Return (x, y) of the center of cell containing provided text 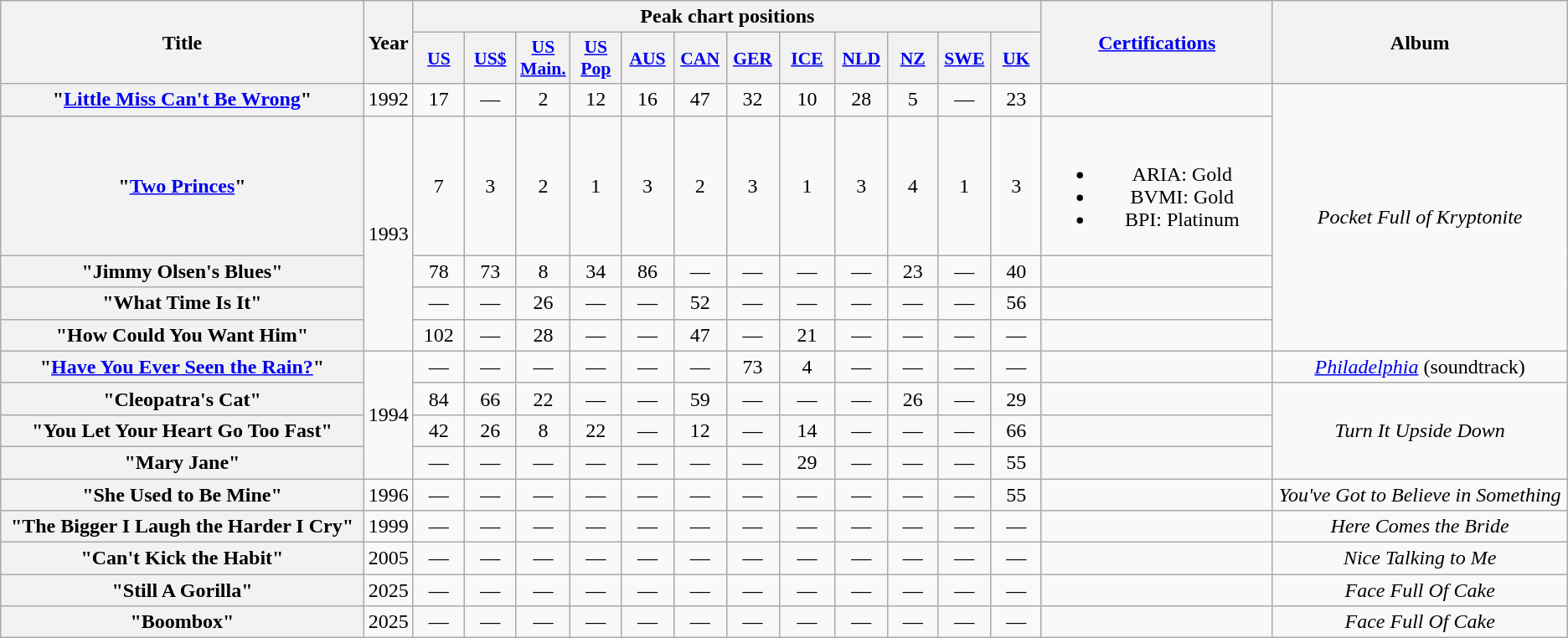
1994 (389, 414)
52 (700, 303)
USMain. (543, 59)
UK (1017, 59)
US$ (491, 59)
102 (439, 335)
84 (439, 399)
US Pop (596, 59)
Nice Talking to Me (1420, 558)
Title (183, 42)
NZ (913, 59)
5 (913, 100)
21 (807, 335)
"Two Princes" (183, 186)
56 (1017, 303)
GER (752, 59)
10 (807, 100)
2005 (389, 558)
SWE (965, 59)
"Still A Gorilla" (183, 590)
Here Comes the Bride (1420, 527)
1996 (389, 495)
32 (752, 100)
14 (807, 430)
NLD (861, 59)
CAN (700, 59)
"You Let Your Heart Go Too Fast" (183, 430)
7 (439, 186)
40 (1017, 271)
1999 (389, 527)
Turn It Upside Down (1420, 430)
AUS (647, 59)
17 (439, 100)
78 (439, 271)
"Cleopatra's Cat" (183, 399)
Pocket Full of Kryptonite (1420, 218)
You've Got to Believe in Something (1420, 495)
ICE (807, 59)
"Boombox" (183, 622)
34 (596, 271)
Album (1420, 42)
"Little Miss Can't Be Wrong" (183, 100)
"Jimmy Olsen's Blues" (183, 271)
Peak chart positions (727, 17)
86 (647, 271)
ARIA: GoldBVMI: GoldBPI: Platinum (1157, 186)
Year (389, 42)
42 (439, 430)
"She Used to Be Mine" (183, 495)
"The Bigger I Laugh the Harder I Cry" (183, 527)
59 (700, 399)
1993 (389, 233)
"Have You Ever Seen the Rain?" (183, 367)
16 (647, 100)
Philadelphia (soundtrack) (1420, 367)
"How Could You Want Him" (183, 335)
"What Time Is It" (183, 303)
"Mary Jane" (183, 462)
US (439, 59)
Certifications (1157, 42)
"Can't Kick the Habit" (183, 558)
1992 (389, 100)
